Provide the [x, y] coordinate of the cell's center where the given text is located.  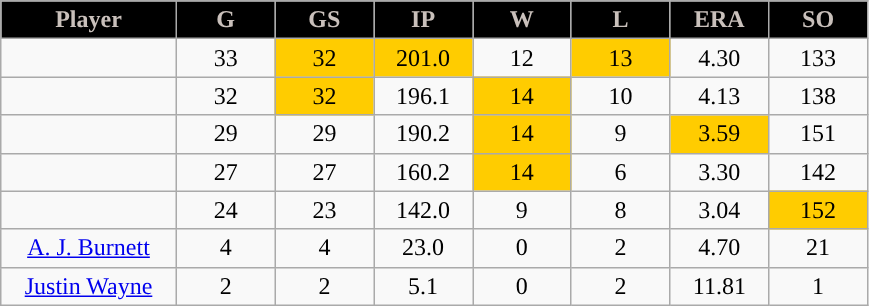
GS [324, 20]
23 [324, 210]
201.0 [424, 58]
142.0 [424, 210]
6 [620, 172]
11.81 [720, 286]
142 [818, 172]
Player [89, 20]
21 [818, 248]
ERA [720, 20]
152 [818, 210]
SO [818, 20]
Justin Wayne [89, 286]
8 [620, 210]
23.0 [424, 248]
5.1 [424, 286]
1 [818, 286]
12 [522, 58]
L [620, 20]
4.13 [720, 96]
160.2 [424, 172]
133 [818, 58]
3.59 [720, 134]
G [226, 20]
W [522, 20]
151 [818, 134]
A. J. Burnett [89, 248]
138 [818, 96]
4.30 [720, 58]
3.04 [720, 210]
196.1 [424, 96]
24 [226, 210]
13 [620, 58]
4.70 [720, 248]
IP [424, 20]
10 [620, 96]
190.2 [424, 134]
3.30 [720, 172]
33 [226, 58]
